Extract the (x, y) coordinate from the center of the cell holding the provided text.  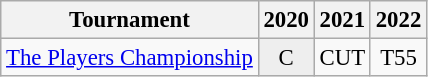
Tournament (130, 20)
T55 (398, 58)
2022 (398, 20)
The Players Championship (130, 58)
2020 (286, 20)
C (286, 58)
2021 (342, 20)
CUT (342, 58)
